From the cell containing the given text, extract its center point as (X, Y) coordinate. 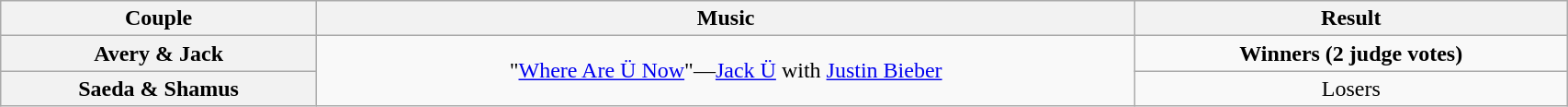
Avery & Jack (159, 53)
Winners (2 judge votes) (1351, 53)
Losers (1351, 89)
Saeda & Shamus (159, 89)
Result (1351, 18)
Couple (159, 18)
Music (726, 18)
"Where Are Ü Now"—Jack Ü with Justin Bieber (726, 71)
